Search for the cell housing the specified text and yield its (X, Y) center coordinate. 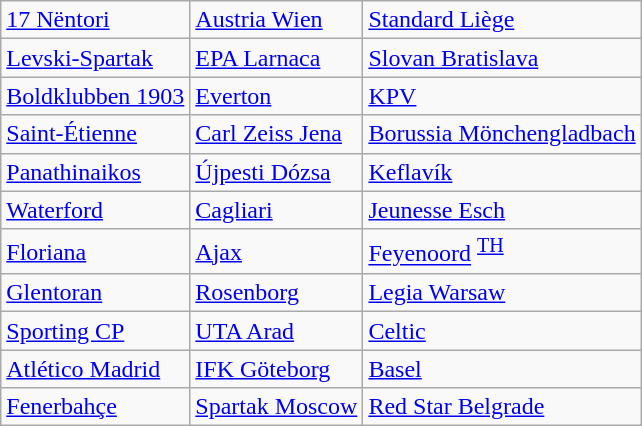
Keflavík (502, 172)
Fenerbahçe (96, 407)
Everton (276, 96)
Slovan Bratislava (502, 58)
Panathinaikos (96, 172)
Floriana (96, 252)
Cagliari (276, 210)
17 Nëntori (96, 20)
EPA Larnaca (276, 58)
Borussia Mönchengladbach (502, 134)
Rosenborg (276, 293)
Austria Wien (276, 20)
Saint-Étienne (96, 134)
Sporting CP (96, 331)
Ajax (276, 252)
Spartak Moscow (276, 407)
Legia Warsaw (502, 293)
Újpesti Dózsa (276, 172)
Waterford (96, 210)
Levski-Spartak (96, 58)
UTA Arad (276, 331)
Red Star Belgrade (502, 407)
Boldklubben 1903 (96, 96)
Standard Liège (502, 20)
Celtic (502, 331)
Atlético Madrid (96, 369)
IFK Göteborg (276, 369)
Carl Zeiss Jena (276, 134)
Glentoran (96, 293)
Basel (502, 369)
KPV (502, 96)
Feyenoord TH (502, 252)
Jeunesse Esch (502, 210)
